Detect which cell encompasses the target text, then output its [X, Y] center coordinate. 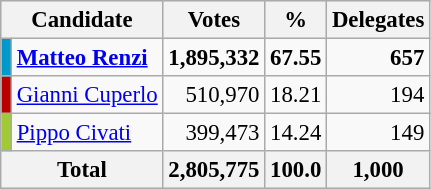
18.21 [296, 95]
1,000 [378, 170]
510,970 [214, 95]
149 [378, 133]
Gianni Cuperlo [87, 95]
Delegates [378, 20]
2,805,775 [214, 170]
Votes [214, 20]
% [296, 20]
1,895,332 [214, 58]
657 [378, 58]
14.24 [296, 133]
194 [378, 95]
Matteo Renzi [87, 58]
Total [82, 170]
Candidate [82, 20]
Pippo Civati [87, 133]
100.0 [296, 170]
399,473 [214, 133]
67.55 [296, 58]
